Determine the [X, Y] coordinate at the center of the cell enclosing the given text.  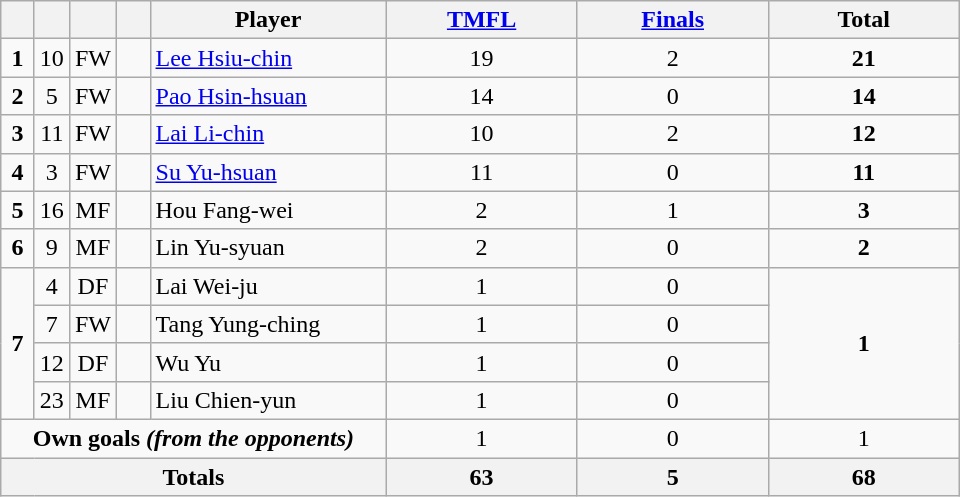
Lai Wei-ju [268, 286]
68 [864, 477]
Liu Chien-yun [268, 400]
Lai Li-chin [268, 134]
Own goals (from the opponents) [194, 438]
Wu Yu [268, 362]
16 [52, 210]
Pao Hsin-hsuan [268, 96]
Su Yu-hsuan [268, 172]
63 [482, 477]
Finals [672, 20]
21 [864, 58]
Tang Yung-ching [268, 324]
19 [482, 58]
9 [52, 248]
Player [268, 20]
TMFL [482, 20]
Lin Yu-syuan [268, 248]
23 [52, 400]
Lee Hsiu-chin [268, 58]
Totals [194, 477]
Hou Fang-wei [268, 210]
6 [18, 248]
Total [864, 20]
